Scan for the cell matching the given text and deliver its (X, Y) coordinate at center. 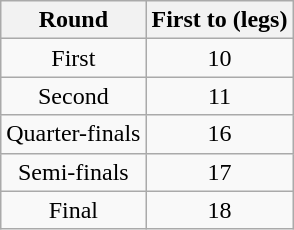
Second (74, 96)
11 (220, 96)
16 (220, 134)
Quarter-finals (74, 134)
Final (74, 210)
Round (74, 20)
17 (220, 172)
First (74, 58)
Semi-finals (74, 172)
10 (220, 58)
First to (legs) (220, 20)
18 (220, 210)
